Scan for the cell matching the given text and deliver its (x, y) coordinate at center. 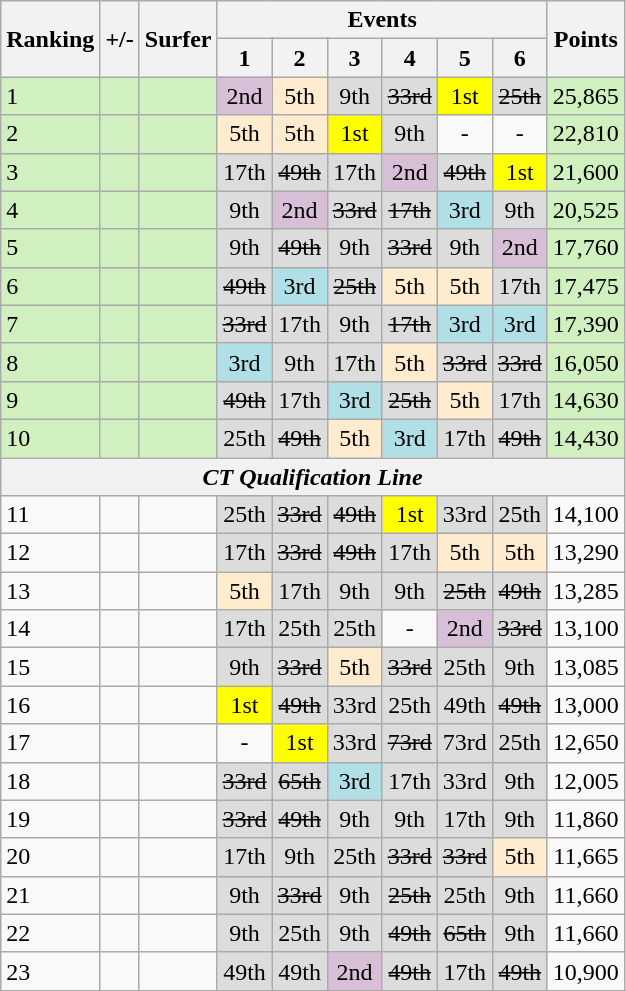
13,285 (586, 591)
22 (50, 933)
14,430 (586, 438)
20,525 (586, 210)
12,005 (586, 781)
17,475 (586, 286)
17 (50, 743)
7 (50, 324)
25,865 (586, 96)
Ranking (50, 39)
10 (50, 438)
Events (382, 20)
22,810 (586, 134)
13,085 (586, 667)
+/- (120, 39)
21,600 (586, 172)
16 (50, 705)
14,100 (586, 515)
Surfer (178, 39)
20 (50, 857)
11,860 (586, 819)
Points (586, 39)
11 (50, 515)
18 (50, 781)
19 (50, 819)
11,665 (586, 857)
14 (50, 629)
12,650 (586, 743)
16,050 (586, 362)
13,290 (586, 553)
10,900 (586, 971)
23 (50, 971)
13,100 (586, 629)
15 (50, 667)
17,760 (586, 248)
14,630 (586, 400)
12 (50, 553)
13,000 (586, 705)
17,390 (586, 324)
CT Qualification Line (313, 477)
13 (50, 591)
21 (50, 895)
9 (50, 400)
8 (50, 362)
